Output the (x, y) coordinate of the center of the cell containing the given text.  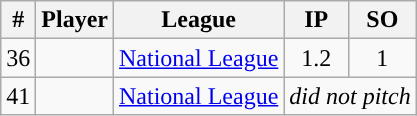
League (199, 20)
41 (18, 96)
did not pitch (350, 96)
1.2 (316, 58)
SO (382, 20)
36 (18, 58)
1 (382, 58)
# (18, 20)
IP (316, 20)
Player (75, 20)
